Provide the (X, Y) coordinate of the cell's center where the given text is located.  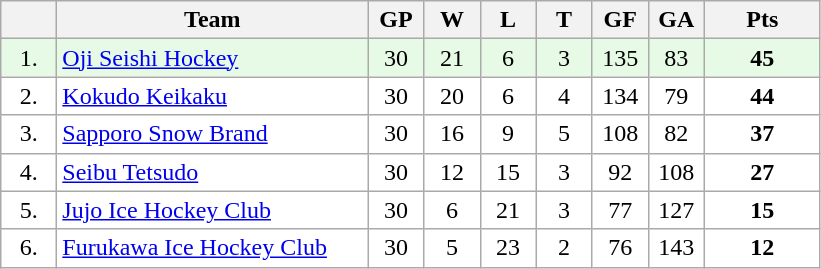
127 (676, 210)
Seibu Tetsudo (212, 172)
135 (620, 58)
143 (676, 248)
Pts (762, 20)
44 (762, 96)
77 (620, 210)
Team (212, 20)
GF (620, 20)
3. (29, 134)
37 (762, 134)
23 (508, 248)
134 (620, 96)
9 (508, 134)
L (508, 20)
Jujo Ice Hockey Club (212, 210)
16 (452, 134)
83 (676, 58)
1. (29, 58)
Oji Seishi Hockey (212, 58)
20 (452, 96)
45 (762, 58)
5. (29, 210)
Kokudo Keikaku (212, 96)
6. (29, 248)
2 (564, 248)
27 (762, 172)
T (564, 20)
4 (564, 96)
GP (396, 20)
Sapporo Snow Brand (212, 134)
Furukawa Ice Hockey Club (212, 248)
GA (676, 20)
79 (676, 96)
92 (620, 172)
4. (29, 172)
82 (676, 134)
76 (620, 248)
W (452, 20)
2. (29, 96)
